For the text-containing cell, return its midpoint in (X, Y) coordinate format. 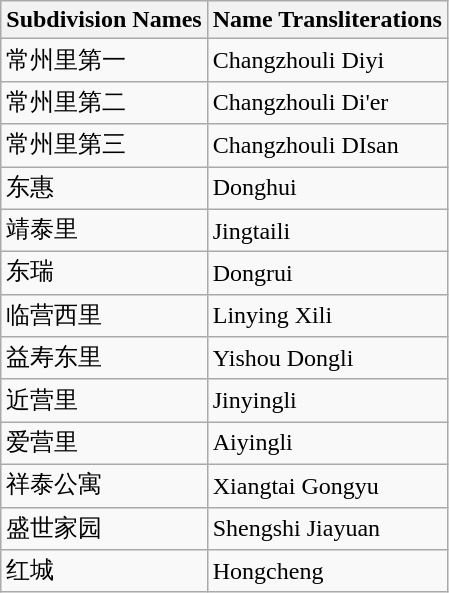
临营西里 (104, 316)
Jinyingli (327, 400)
常州里第一 (104, 60)
爱营里 (104, 444)
Subdivision Names (104, 20)
东瑞 (104, 274)
近营里 (104, 400)
常州里第二 (104, 102)
靖泰里 (104, 230)
Jingtaili (327, 230)
Linying Xili (327, 316)
Hongcheng (327, 572)
Changzhouli DIsan (327, 146)
Donghui (327, 188)
Name Transliterations (327, 20)
常州里第三 (104, 146)
Changzhouli Di'er (327, 102)
Changzhouli Diyi (327, 60)
益寿东里 (104, 358)
盛世家园 (104, 528)
Aiyingli (327, 444)
Yishou Dongli (327, 358)
红城 (104, 572)
东惠 (104, 188)
Dongrui (327, 274)
祥泰公寓 (104, 486)
Shengshi Jiayuan (327, 528)
Xiangtai Gongyu (327, 486)
